Locate the cell with the specified text and output its [x, y] center coordinate. 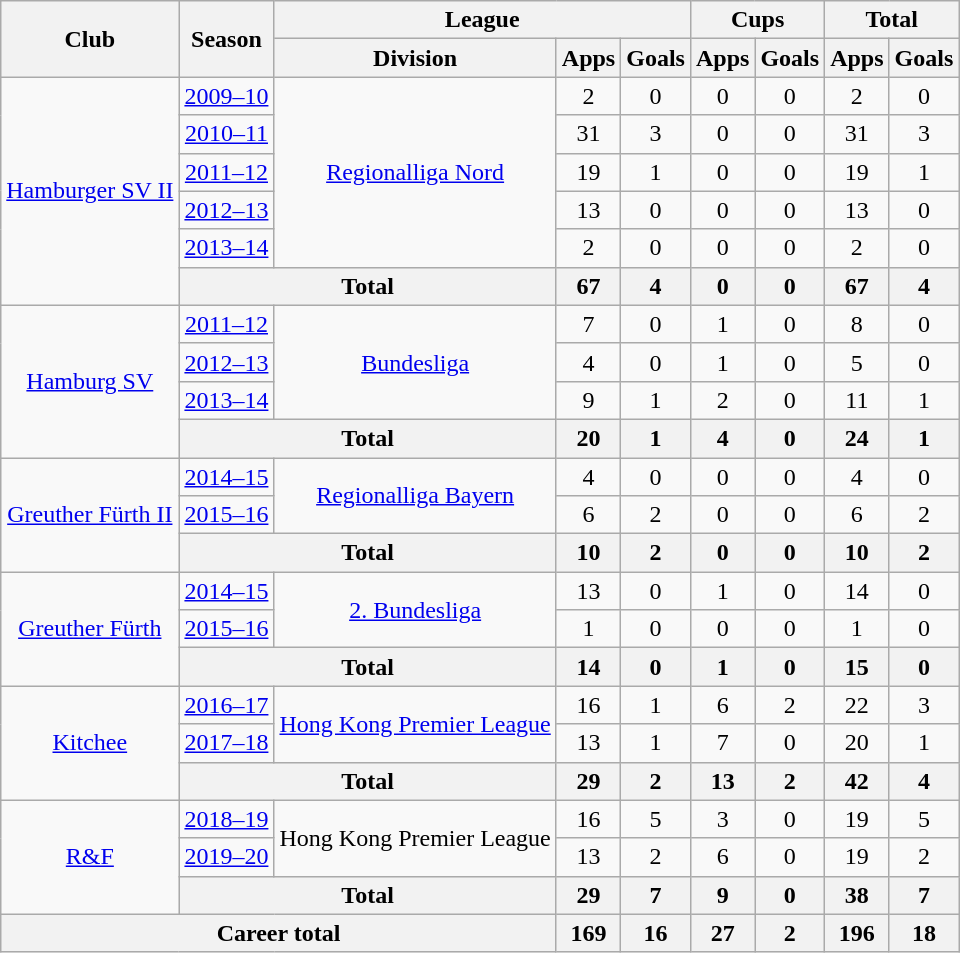
Hamburg SV [90, 381]
11 [857, 400]
Division [415, 58]
2010–11 [226, 134]
Bundesliga [415, 362]
22 [857, 705]
Season [226, 39]
League [482, 20]
2009–10 [226, 96]
R&F [90, 857]
Club [90, 39]
8 [857, 324]
2019–20 [226, 857]
Cups [757, 20]
15 [857, 667]
2016–17 [226, 705]
Hamburger SV II [90, 191]
Greuther Fürth [90, 629]
24 [857, 438]
2. Bundesliga [415, 610]
2017–18 [226, 743]
169 [588, 933]
Kitchee [90, 743]
18 [924, 933]
196 [857, 933]
Regionalliga Nord [415, 172]
Regionalliga Bayern [415, 496]
27 [722, 933]
42 [857, 781]
38 [857, 895]
2018–19 [226, 819]
Career total [279, 933]
Greuther Fürth II [90, 515]
